Search for the cell housing the specified text and yield its (x, y) center coordinate. 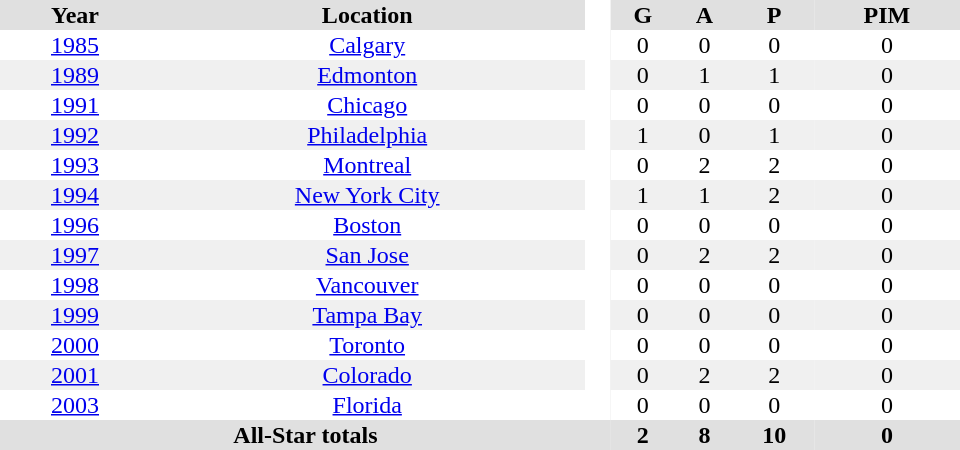
1991 (75, 105)
1997 (75, 255)
A (705, 15)
Florida (367, 405)
G (643, 15)
Toronto (367, 345)
1992 (75, 135)
Year (75, 15)
1985 (75, 45)
Philadelphia (367, 135)
San Jose (367, 255)
10 (774, 435)
Tampa Bay (367, 315)
Calgary (367, 45)
Edmonton (367, 75)
PIM (887, 15)
1996 (75, 225)
Vancouver (367, 285)
2000 (75, 345)
Montreal (367, 165)
New York City (367, 195)
1989 (75, 75)
Chicago (367, 105)
Colorado (367, 375)
2003 (75, 405)
1999 (75, 315)
P (774, 15)
2001 (75, 375)
1994 (75, 195)
All-Star totals (306, 435)
Boston (367, 225)
8 (705, 435)
1993 (75, 165)
1998 (75, 285)
Location (367, 15)
